Determine the [X, Y] coordinate at the center of the cell enclosing the given text.  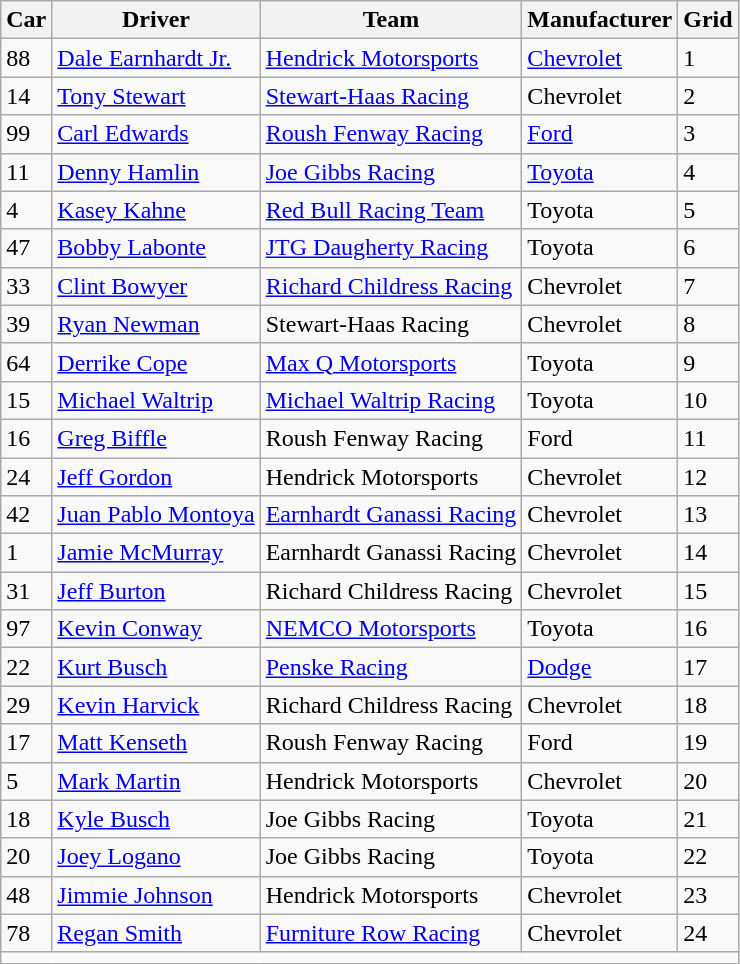
Kyle Busch [156, 819]
Jamie McMurray [156, 553]
Furniture Row Racing [391, 933]
48 [26, 895]
Kasey Kahne [156, 210]
78 [26, 933]
9 [708, 362]
42 [26, 515]
Michael Waltrip Racing [391, 400]
Manufacturer [600, 20]
Max Q Motorsports [391, 362]
10 [708, 400]
Penske Racing [391, 667]
88 [26, 58]
JTG Daugherty Racing [391, 248]
Michael Waltrip [156, 400]
3 [708, 134]
31 [26, 591]
Team [391, 20]
Kevin Harvick [156, 705]
8 [708, 324]
Ryan Newman [156, 324]
2 [708, 96]
64 [26, 362]
19 [708, 743]
23 [708, 895]
Bobby Labonte [156, 248]
Kurt Busch [156, 667]
Derrike Cope [156, 362]
Juan Pablo Montoya [156, 515]
Jeff Gordon [156, 477]
Mark Martin [156, 781]
12 [708, 477]
Greg Biffle [156, 438]
21 [708, 819]
47 [26, 248]
Regan Smith [156, 933]
Red Bull Racing Team [391, 210]
Clint Bowyer [156, 286]
NEMCO Motorsports [391, 629]
Joey Logano [156, 857]
Tony Stewart [156, 96]
7 [708, 286]
6 [708, 248]
99 [26, 134]
97 [26, 629]
Kevin Conway [156, 629]
Dale Earnhardt Jr. [156, 58]
33 [26, 286]
Car [26, 20]
Dodge [600, 667]
39 [26, 324]
Grid [708, 20]
Jimmie Johnson [156, 895]
Denny Hamlin [156, 172]
Carl Edwards [156, 134]
29 [26, 705]
Jeff Burton [156, 591]
13 [708, 515]
Matt Kenseth [156, 743]
Driver [156, 20]
